Pinpoint the cell where the given text exists, returning its [X, Y] midpoint coordinate. 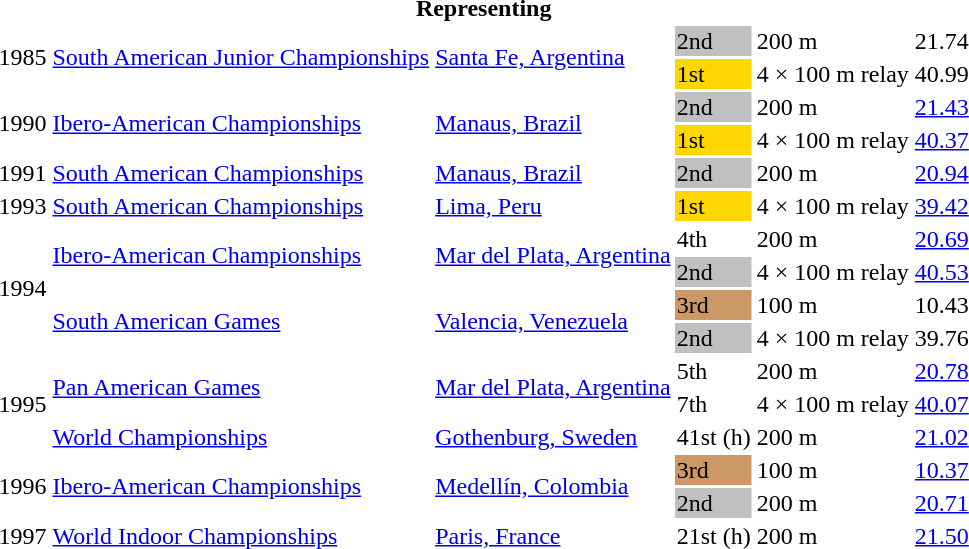
Lima, Peru [553, 206]
Medellín, Colombia [553, 486]
Pan American Games [241, 388]
Santa Fe, Argentina [553, 58]
5th [714, 371]
South American Junior Championships [241, 58]
Gothenburg, Sweden [553, 437]
4th [714, 239]
Valencia, Venezuela [553, 322]
41st (h) [714, 437]
South American Games [241, 322]
7th [714, 404]
World Championships [241, 437]
